Determine the (X, Y) coordinate at the center of the cell enclosing the given text.  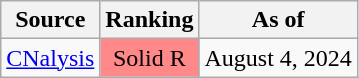
CNalysis (50, 58)
Ranking (150, 20)
As of (278, 20)
Solid R (150, 58)
August 4, 2024 (278, 58)
Source (50, 20)
